Scan for the cell matching the given text and deliver its (x, y) coordinate at center. 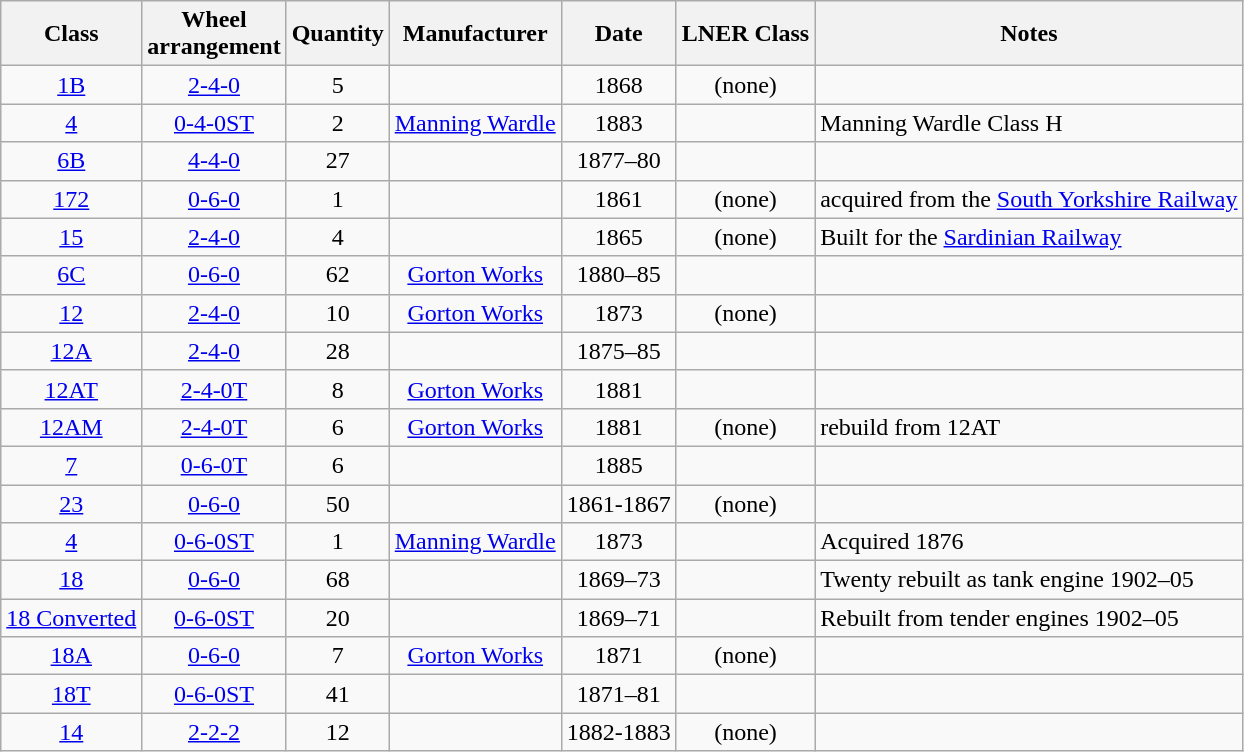
62 (338, 275)
0-4-0ST (214, 123)
rebuild from 12AT (1029, 427)
1B (72, 85)
LNER Class (745, 34)
1883 (618, 123)
18 Converted (72, 618)
68 (338, 580)
1875–85 (618, 351)
Twenty rebuilt as tank engine 1902–05 (1029, 580)
12A (72, 351)
1871–81 (618, 694)
Rebuilt from tender engines 1902–05 (1029, 618)
Quantity (338, 34)
14 (72, 732)
1861-1867 (618, 503)
18A (72, 656)
Built for the Sardinian Railway (1029, 237)
Manufacturer (475, 34)
41 (338, 694)
1871 (618, 656)
1868 (618, 85)
Manning Wardle Class H (1029, 123)
1869–73 (618, 580)
50 (338, 503)
28 (338, 351)
1865 (618, 237)
Notes (1029, 34)
27 (338, 161)
2 (338, 123)
1869–71 (618, 618)
Date (618, 34)
23 (72, 503)
1877–80 (618, 161)
6C (72, 275)
10 (338, 313)
172 (72, 199)
5 (338, 85)
Class (72, 34)
20 (338, 618)
Acquired 1876 (1029, 542)
1880–85 (618, 275)
12AM (72, 427)
4-4-0 (214, 161)
1861 (618, 199)
Wheelarrangement (214, 34)
8 (338, 389)
1885 (618, 465)
2-2-2 (214, 732)
18 (72, 580)
0-6-0T (214, 465)
12AT (72, 389)
6B (72, 161)
15 (72, 237)
18T (72, 694)
acquired from the South Yorkshire Railway (1029, 199)
1882-1883 (618, 732)
